Locate the cell with the specified text and output its (X, Y) center coordinate. 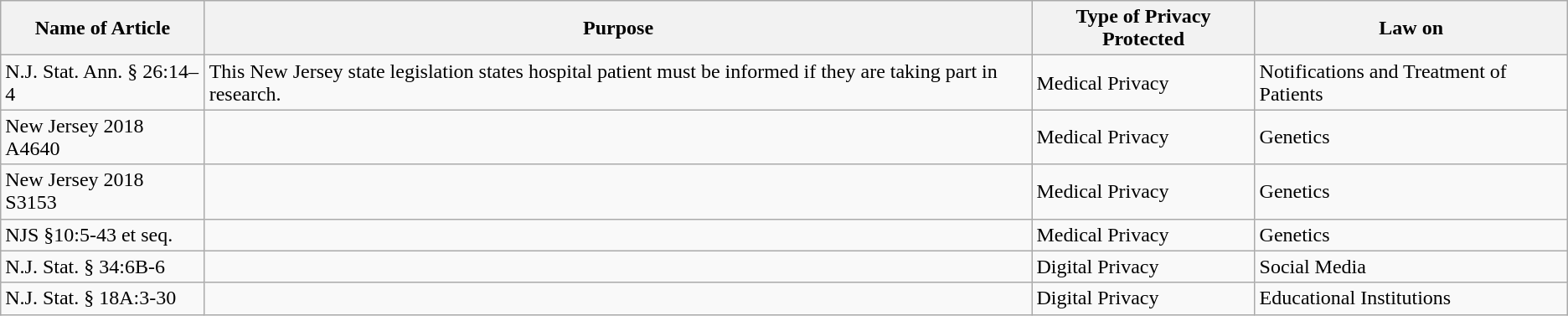
N.J. Stat. § 34:6B-6 (102, 267)
Law on (1411, 28)
Notifications and Treatment of Patients (1411, 82)
New Jersey 2018 A4640 (102, 137)
Purpose (618, 28)
Educational Institutions (1411, 298)
This New Jersey state legislation states hospital patient must be informed if they are taking part in research. (618, 82)
Type of Privacy Protected (1143, 28)
New Jersey 2018 S3153 (102, 191)
Name of Article (102, 28)
N.J. Stat. Ann. § 26:14–4 (102, 82)
N.J. Stat. § 18A:3-30 (102, 298)
NJS §10:5-43 et seq. (102, 235)
Social Media (1411, 267)
